Scan for the cell matching the given text and deliver its (x, y) coordinate at center. 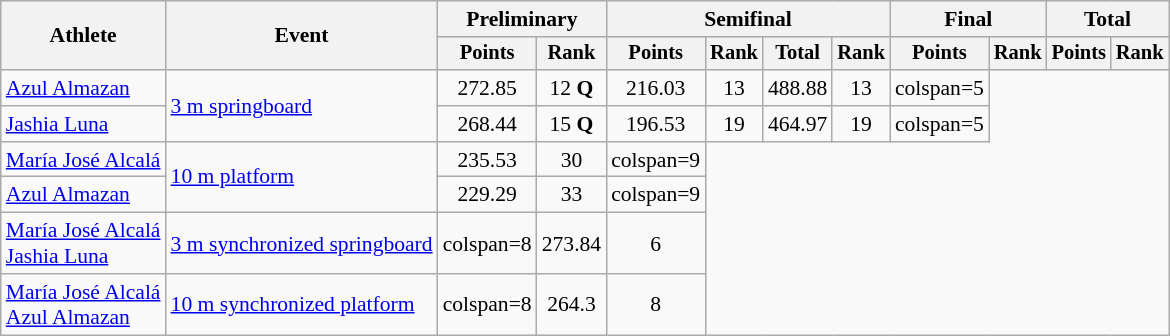
264.3 (572, 304)
3 m springboard (302, 106)
10 m platform (302, 178)
30 (572, 160)
Semifinal (748, 19)
Preliminary (522, 19)
Final (968, 19)
12 Q (572, 88)
María José AlcaláJashia Luna (84, 244)
235.53 (488, 160)
María José Alcalá (84, 160)
3 m synchronized springboard (302, 244)
Athlete (84, 36)
33 (572, 195)
229.29 (488, 195)
10 m synchronized platform (302, 304)
Jashia Luna (84, 124)
488.88 (798, 88)
196.53 (656, 124)
464.97 (798, 124)
María José AlcaláAzul Almazan (84, 304)
Event (302, 36)
8 (656, 304)
268.44 (488, 124)
272.85 (488, 88)
6 (656, 244)
15 Q (572, 124)
216.03 (656, 88)
273.84 (572, 244)
